Find where the given text appears and provide that cell's center as (x, y) coordinate. 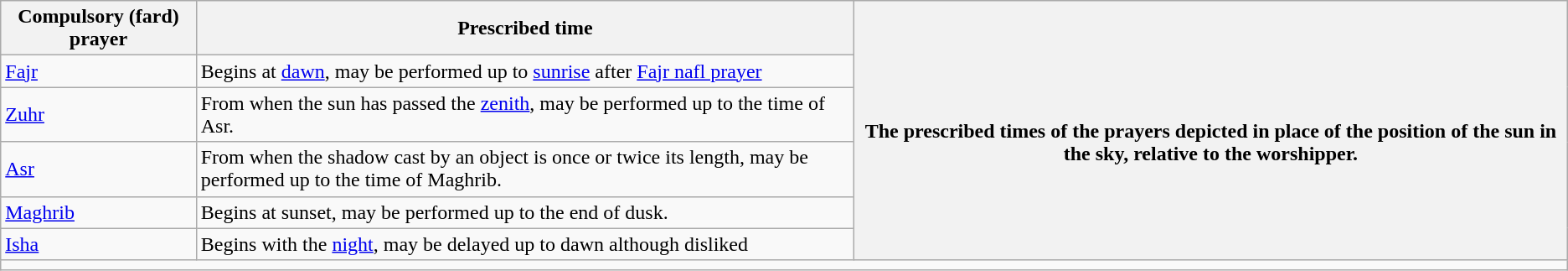
From when the sun has passed the zenith, may be performed up to the time of Asr. (524, 114)
Begins at dawn, may be performed up to sunrise after Fajr nafl prayer (524, 71)
From when the shadow cast by an object is once or twice its length, may be performed up to the time of Maghrib. (524, 169)
Begins with the night, may be delayed up to dawn although disliked (524, 244)
Fajr (99, 71)
Prescribed time (524, 29)
Compulsory (fard) prayer (99, 29)
Isha (99, 244)
The prescribed times of the prayers depicted in place of the position of the sun in the sky, relative to the worshipper. (1211, 131)
Zuhr (99, 114)
Maghrib (99, 212)
Asr (99, 169)
Begins at sunset, may be performed up to the end of dusk. (524, 212)
